Pinpoint the cell where the given text exists, returning its [x, y] midpoint coordinate. 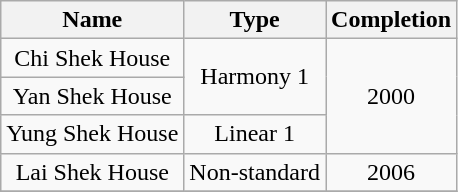
Completion [392, 20]
Chi Shek House [92, 58]
2006 [392, 172]
Linear 1 [255, 134]
Harmony 1 [255, 77]
Type [255, 20]
Lai Shek House [92, 172]
Name [92, 20]
Yung Shek House [92, 134]
Non-standard [255, 172]
2000 [392, 96]
Yan Shek House [92, 96]
